Extract the [x, y] coordinate from the center of the cell holding the provided text.  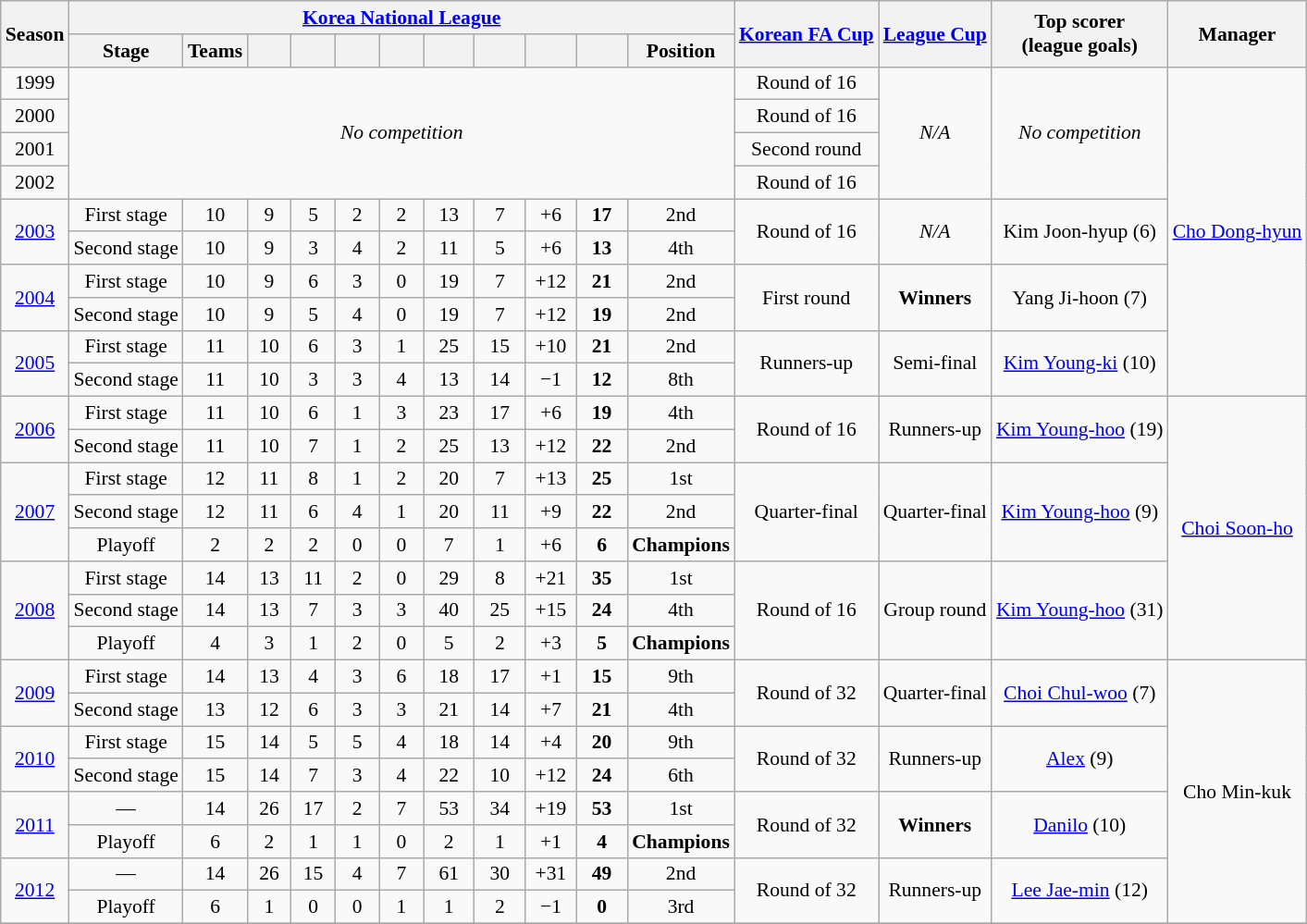
34 [499, 808]
Kim Young-hoo (31) [1080, 610]
+10 [551, 347]
29 [450, 578]
Semi-final [935, 363]
2009 [35, 694]
+9 [551, 512]
30 [499, 874]
Choi Soon-ho [1238, 529]
Korean FA Cup [807, 33]
1999 [35, 83]
+21 [551, 578]
Second round [807, 150]
Yang Ji-hoon (7) [1080, 298]
2007 [35, 512]
+3 [551, 644]
Cho Min-kuk [1238, 792]
6th [681, 776]
First round [807, 298]
2000 [35, 117]
2004 [35, 298]
Kim Young-ki (10) [1080, 363]
Alex (9) [1080, 758]
League Cup [935, 33]
2006 [35, 429]
+13 [551, 479]
Season [35, 33]
Choi Chul-woo (7) [1080, 694]
Danilo (10) [1080, 825]
Kim Joon-hyup (6) [1080, 231]
+15 [551, 610]
2011 [35, 825]
+19 [551, 808]
49 [601, 874]
Top scorer(league goals) [1080, 33]
Cho Dong-hyun [1238, 231]
35 [601, 578]
2010 [35, 758]
61 [450, 874]
2001 [35, 150]
3rd [681, 907]
2003 [35, 231]
Kim Young-hoo (19) [1080, 429]
Manager [1238, 33]
+4 [551, 743]
Kim Young-hoo (9) [1080, 512]
8th [681, 380]
Korea National League [401, 18]
+7 [551, 709]
Position [681, 51]
Teams [215, 51]
40 [450, 610]
2008 [35, 610]
23 [450, 413]
Group round [935, 610]
Lee Jae-min (12) [1080, 890]
Stage [126, 51]
+31 [551, 874]
2002 [35, 182]
2012 [35, 890]
2005 [35, 363]
